Provide the [x, y] coordinate of the cell's center where the given text is located.  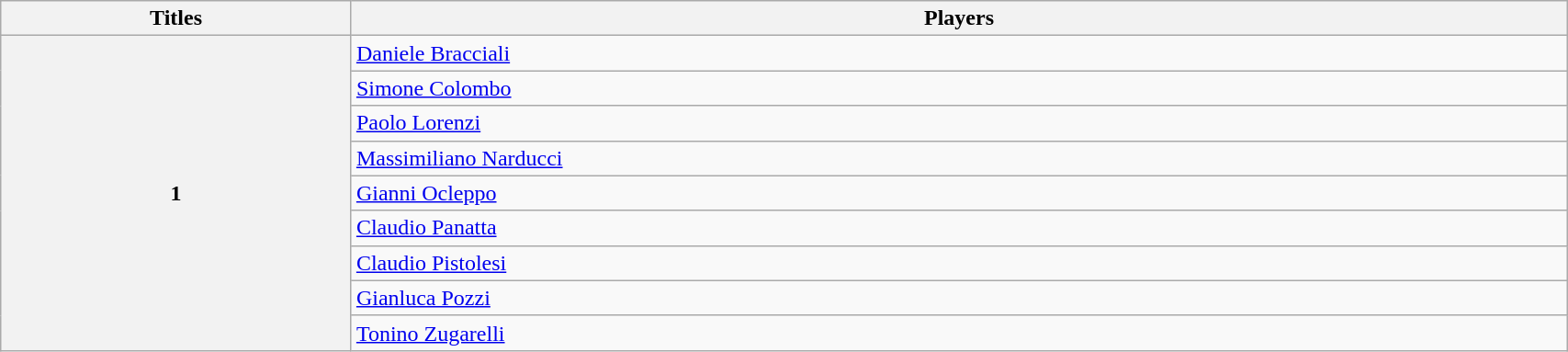
Paolo Lorenzi [959, 123]
Daniele Bracciali [959, 53]
Gianluca Pozzi [959, 298]
Gianni Ocleppo [959, 193]
Titles [176, 18]
1 [176, 193]
Massimiliano Narducci [959, 158]
Players [959, 18]
Claudio Pistolesi [959, 263]
Claudio Panatta [959, 228]
Simone Colombo [959, 88]
Tonino Zugarelli [959, 333]
